Pinpoint the cell where the given text exists, returning its [x, y] midpoint coordinate. 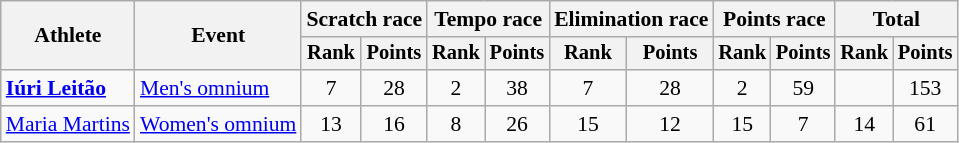
8 [456, 124]
Event [218, 36]
Total [896, 19]
Iúri Leitão [68, 88]
59 [803, 88]
Men's omnium [218, 88]
Points race [774, 19]
Tempo race [488, 19]
61 [925, 124]
Women's omnium [218, 124]
Scratch race [364, 19]
26 [517, 124]
Elimination race [631, 19]
38 [517, 88]
16 [394, 124]
Maria Martins [68, 124]
153 [925, 88]
Athlete [68, 36]
12 [670, 124]
13 [330, 124]
14 [864, 124]
